Extract the [x, y] coordinate from the center of the cell holding the provided text.  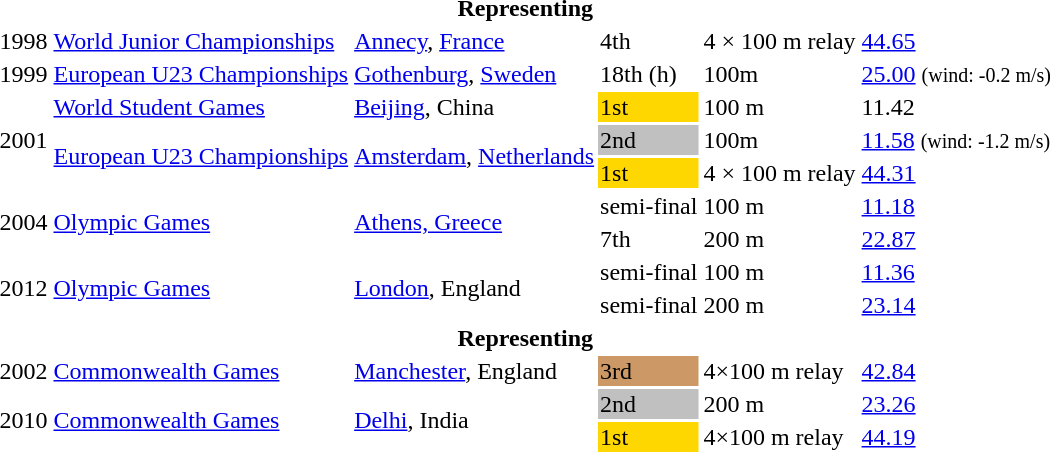
7th [649, 239]
Annecy, France [474, 41]
World Junior Championships [201, 41]
World Student Games [201, 107]
Delhi, India [474, 420]
18th (h) [649, 74]
London, England [474, 288]
4th [649, 41]
Amsterdam, Netherlands [474, 156]
Athens, Greece [474, 222]
Manchester, England [474, 371]
3rd [649, 371]
Gothenburg, Sweden [474, 74]
Beijing, China [474, 107]
